Provide the (X, Y) coordinate of the cell's center where the given text is located.  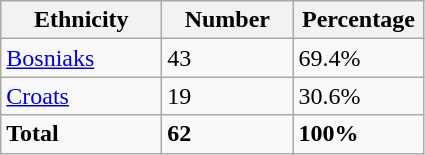
Bosniaks (82, 58)
19 (228, 96)
30.6% (358, 96)
Ethnicity (82, 20)
62 (228, 134)
Total (82, 134)
100% (358, 134)
43 (228, 58)
Percentage (358, 20)
69.4% (358, 58)
Number (228, 20)
Croats (82, 96)
